Pinpoint the cell where the given text exists, returning its [x, y] midpoint coordinate. 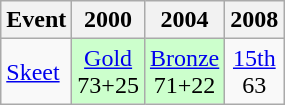
2004 [184, 20]
Skeet [36, 72]
15th63 [254, 72]
Bronze71+22 [184, 72]
2008 [254, 20]
Event [36, 20]
Gold73+25 [108, 72]
2000 [108, 20]
